Capture the cell that displays the provided text and extract its [X, Y] central coordinate. 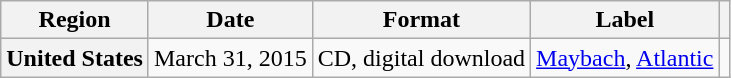
Maybach, Atlantic [625, 58]
Label [625, 20]
Region [75, 20]
March 31, 2015 [230, 58]
Format [421, 20]
Date [230, 20]
United States [75, 58]
CD, digital download [421, 58]
